Detect which cell encompasses the target text, then output its (x, y) center coordinate. 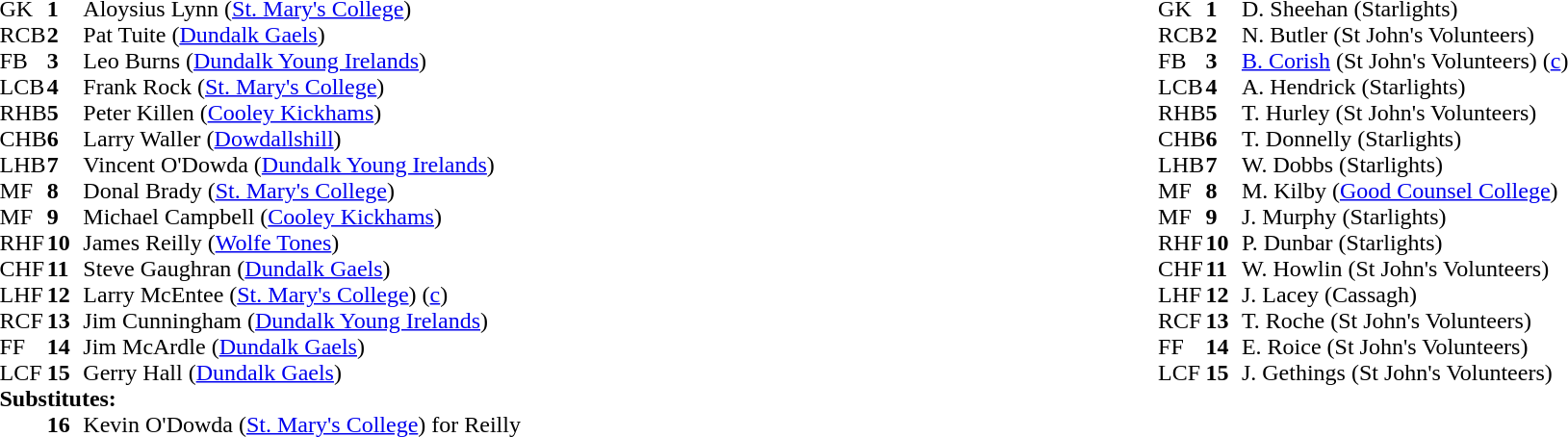
B. Corish (St John's Volunteers) (c) (1405, 62)
Frank Rock (St. Mary's College) (302, 87)
Jim McArdle (Dundalk Gaels) (302, 347)
Jim Cunningham (Dundalk Young Irelands) (302, 321)
J. Gethings (St John's Volunteers) (1405, 373)
Substitutes: (260, 398)
Steve Gaughran (Dundalk Gaels) (302, 270)
W. Dobbs (Starlights) (1405, 166)
J. Murphy (Starlights) (1405, 218)
A. Hendrick (Starlights) (1405, 87)
James Reilly (Wolfe Tones) (302, 243)
Leo Burns (Dundalk Young Irelands) (302, 62)
W. Howlin (St John's Volunteers) (1405, 270)
T. Roche (St John's Volunteers) (1405, 321)
N. Butler (St John's Volunteers) (1405, 35)
Peter Killen (Cooley Kickhams) (302, 114)
Pat Tuite (Dundalk Gaels) (302, 35)
Vincent O'Dowda (Dundalk Young Irelands) (302, 166)
Gerry Hall (Dundalk Gaels) (302, 373)
M. Kilby (Good Counsel College) (1405, 191)
T. Hurley (St John's Volunteers) (1405, 114)
P. Dunbar (Starlights) (1405, 243)
J. Lacey (Cassagh) (1405, 295)
Donal Brady (St. Mary's College) (302, 191)
Michael Campbell (Cooley Kickhams) (302, 218)
T. Donnelly (Starlights) (1405, 139)
E. Roice (St John's Volunteers) (1405, 347)
Larry McEntee (St. Mary's College) (c) (302, 295)
Larry Waller (Dowdallshill) (302, 139)
